Scan for the cell matching the given text and deliver its [x, y] coordinate at center. 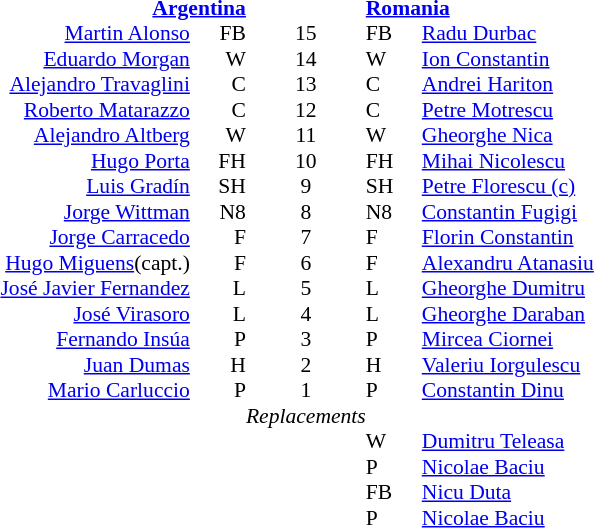
Replacements [306, 416]
6 [306, 263]
2 [306, 365]
4 [306, 314]
11 [306, 135]
14 [306, 59]
3 [306, 339]
1 [306, 391]
10 [306, 161]
8 [306, 212]
15 [306, 33]
13 [306, 85]
9 [306, 187]
5 [306, 289]
7 [306, 237]
12 [306, 110]
